Scan for the cell matching the given text and deliver its (X, Y) coordinate at center. 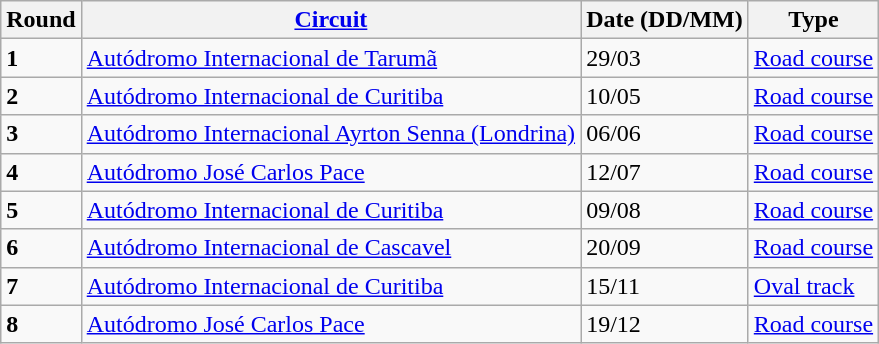
6 (41, 248)
09/08 (665, 210)
Type (813, 20)
3 (41, 134)
Autódromo Internacional de Tarumã (330, 58)
Oval track (813, 286)
5 (41, 210)
Circuit (330, 20)
06/06 (665, 134)
7 (41, 286)
12/07 (665, 172)
8 (41, 324)
Round (41, 20)
2 (41, 96)
29/03 (665, 58)
Date (DD/MM) (665, 20)
Autódromo Internacional de Cascavel (330, 248)
1 (41, 58)
10/05 (665, 96)
15/11 (665, 286)
4 (41, 172)
20/09 (665, 248)
Autódromo Internacional Ayrton Senna (Londrina) (330, 134)
19/12 (665, 324)
